Identify which cell holds the provided text, then report its (x, y) central coordinate. 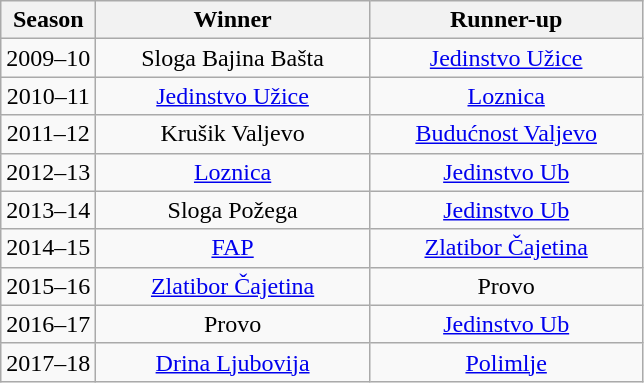
2013–14 (48, 210)
Drina Ljubovija (233, 362)
FAP (233, 248)
2014–15 (48, 248)
2009–10 (48, 58)
2017–18 (48, 362)
2015–16 (48, 286)
Sloga Bajina Bašta (233, 58)
Winner (233, 20)
Budućnost Valjevo (506, 134)
2010–11 (48, 96)
2012–13 (48, 172)
2016–17 (48, 324)
Krušik Valjevo (233, 134)
Season (48, 20)
Sloga Požega (233, 210)
Polimlje (506, 362)
Runner-up (506, 20)
2011–12 (48, 134)
